Output the (X, Y) coordinate of the center of the cell containing the given text.  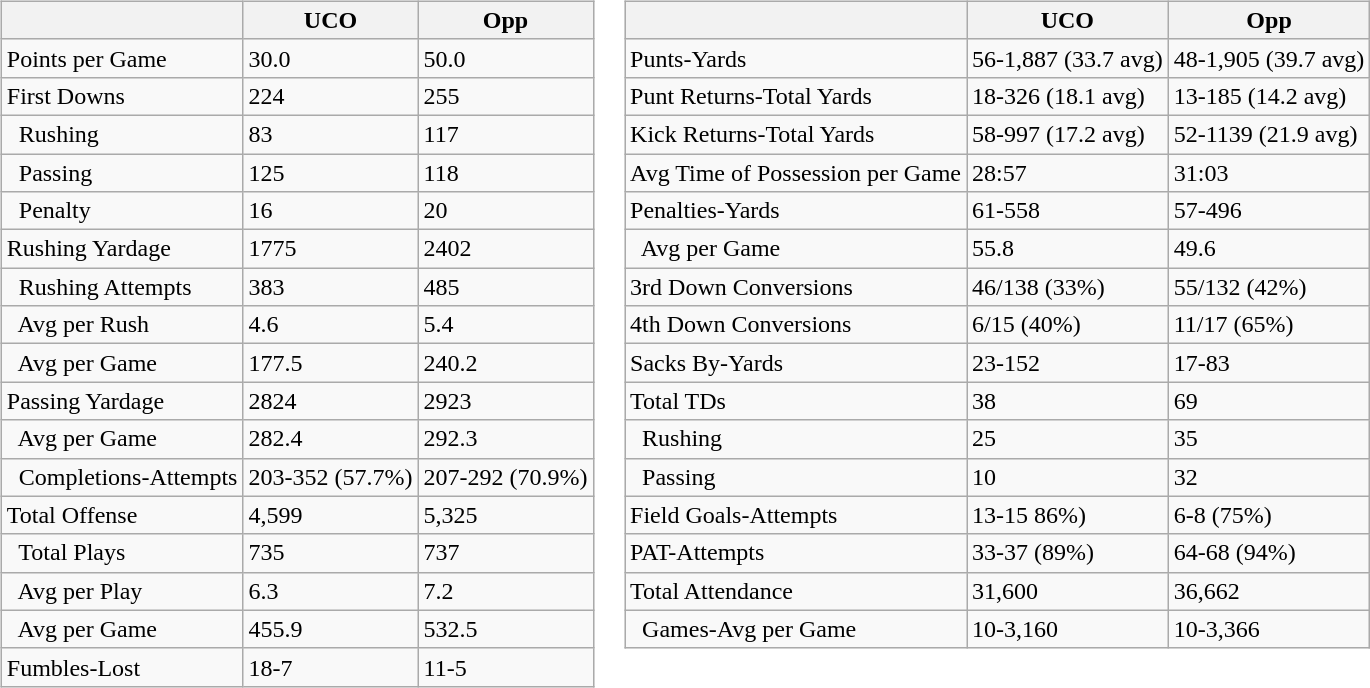
Total TDs (796, 401)
48-1,905 (39.7 avg) (1269, 58)
Total Offense (122, 515)
Total Attendance (796, 591)
55.8 (1067, 249)
61-558 (1067, 211)
240.2 (506, 363)
455.9 (330, 629)
20 (506, 211)
PAT-Attempts (796, 553)
25 (1067, 439)
2923 (506, 401)
36,662 (1269, 591)
55/132 (42%) (1269, 287)
117 (506, 134)
255 (506, 96)
5.4 (506, 325)
2824 (330, 401)
28:57 (1067, 173)
2402 (506, 249)
58-997 (17.2 avg) (1067, 134)
18-326 (18.1 avg) (1067, 96)
10 (1067, 477)
224 (330, 96)
46/138 (33%) (1067, 287)
50.0 (506, 58)
30.0 (330, 58)
31:03 (1269, 173)
735 (330, 553)
Rushing Yardage (122, 249)
Kick Returns-Total Yards (796, 134)
Fumbles-Lost (122, 667)
13-185 (14.2 avg) (1269, 96)
64-68 (94%) (1269, 553)
11/17 (65%) (1269, 325)
10-3,366 (1269, 629)
11-5 (506, 667)
57-496 (1269, 211)
207-292 (70.9%) (506, 477)
Avg Time of Possession per Game (796, 173)
4th Down Conversions (796, 325)
Total Plays (122, 553)
4,599 (330, 515)
38 (1067, 401)
Field Goals-Attempts (796, 515)
177.5 (330, 363)
32 (1269, 477)
3rd Down Conversions (796, 287)
Passing Yardage (122, 401)
383 (330, 287)
532.5 (506, 629)
Punts-Yards (796, 58)
Punt Returns-Total Yards (796, 96)
6.3 (330, 591)
Games-Avg per Game (796, 629)
5,325 (506, 515)
10-3,160 (1067, 629)
4.6 (330, 325)
18-7 (330, 667)
First Downs (122, 96)
83 (330, 134)
Avg per Rush (122, 325)
16 (330, 211)
31,600 (1067, 591)
6-8 (75%) (1269, 515)
Points per Game (122, 58)
17-83 (1269, 363)
49.6 (1269, 249)
6/15 (40%) (1067, 325)
485 (506, 287)
33-37 (89%) (1067, 553)
203-352 (57.7%) (330, 477)
Rushing Attempts (122, 287)
737 (506, 553)
13-15 86%) (1067, 515)
7.2 (506, 591)
292.3 (506, 439)
Avg per Play (122, 591)
56-1,887 (33.7 avg) (1067, 58)
1775 (330, 249)
125 (330, 173)
282.4 (330, 439)
Penalty (122, 211)
23-152 (1067, 363)
Completions-Attempts (122, 477)
35 (1269, 439)
Sacks By-Yards (796, 363)
118 (506, 173)
52-1139 (21.9 avg) (1269, 134)
69 (1269, 401)
Penalties-Yards (796, 211)
